Pinpoint the cell where the given text exists, returning its (x, y) midpoint coordinate. 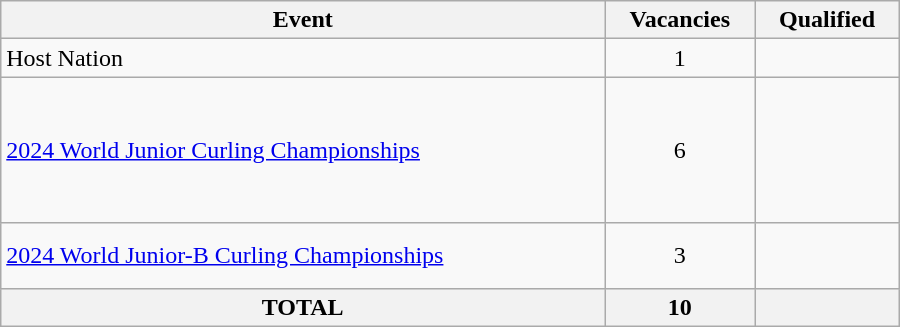
2024 World Junior Curling Championships (303, 150)
3 (680, 256)
Host Nation (303, 58)
Qualified (827, 20)
Vacancies (680, 20)
6 (680, 150)
TOTAL (303, 307)
Event (303, 20)
2024 World Junior-B Curling Championships (303, 256)
1 (680, 58)
10 (680, 307)
